For the text-containing cell, return its midpoint in (X, Y) coordinate format. 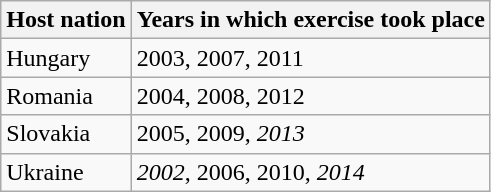
Romania (66, 96)
Hungary (66, 58)
Slovakia (66, 134)
2004, 2008, 2012 (310, 96)
2003, 2007, 2011 (310, 58)
2002, 2006, 2010, 2014 (310, 172)
Years in which exercise took place (310, 20)
2005, 2009, 2013 (310, 134)
Ukraine (66, 172)
Host nation (66, 20)
